Output the (x, y) coordinate of the center of the cell containing the given text.  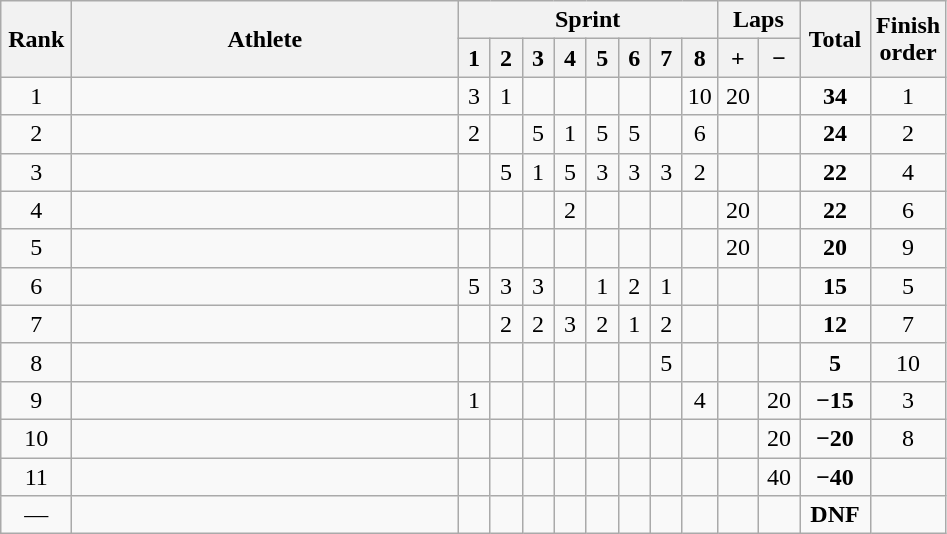
+ (738, 58)
12 (836, 324)
15 (836, 286)
Laps (758, 20)
Athlete (265, 39)
34 (836, 96)
−40 (836, 477)
−15 (836, 400)
Rank (36, 39)
Finish order (908, 39)
− (778, 58)
Total (836, 39)
24 (836, 134)
11 (36, 477)
— (36, 515)
DNF (836, 515)
−20 (836, 438)
Sprint (588, 20)
40 (778, 477)
